Return the (X, Y) coordinate for the center point of the cell that contains the specified text.  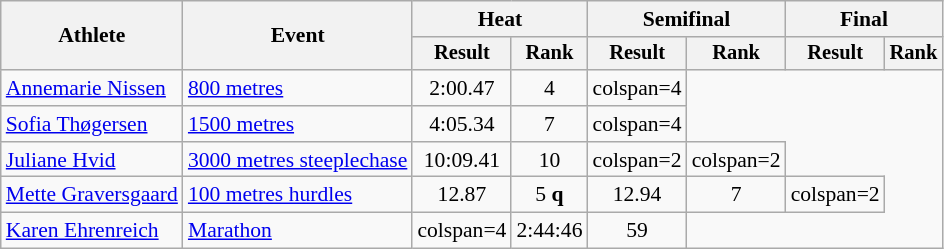
Mette Graversgaard (92, 195)
Sofia Thøgersen (92, 124)
5 q (549, 195)
Marathon (298, 231)
Event (298, 36)
12.94 (638, 195)
Karen Ehrenreich (92, 231)
59 (638, 231)
4 (549, 88)
4:05.34 (462, 124)
2:44:46 (549, 231)
100 metres hurdles (298, 195)
3000 metres steeplechase (298, 160)
10 (549, 160)
Annemarie Nissen (92, 88)
Heat (500, 19)
Semifinal (687, 19)
2:00.47 (462, 88)
1500 metres (298, 124)
Final (864, 19)
12.87 (462, 195)
Athlete (92, 36)
800 metres (298, 88)
Juliane Hvid (92, 160)
10:09.41 (462, 160)
